Capture the cell that displays the provided text and extract its [X, Y] central coordinate. 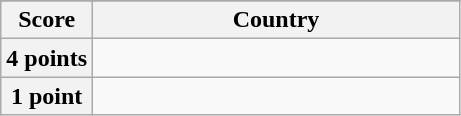
1 point [47, 96]
Score [47, 20]
4 points [47, 58]
Country [276, 20]
